Capture the cell that displays the provided text and extract its (X, Y) central coordinate. 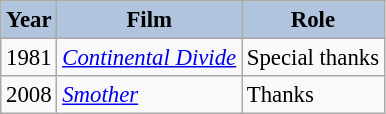
Year (29, 20)
1981 (29, 58)
Smother (150, 95)
2008 (29, 95)
Continental Divide (150, 58)
Special thanks (314, 58)
Role (314, 20)
Film (150, 20)
Thanks (314, 95)
